Identify which cell holds the provided text, then report its [x, y] central coordinate. 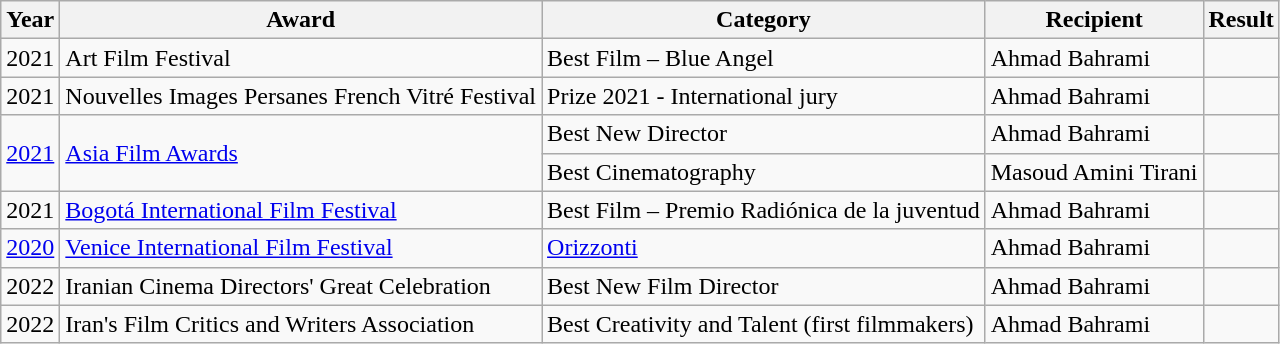
Nouvelles Images Persanes French Vitré Festival [301, 96]
Result [1241, 20]
Best Film – Premio Radiónica de la juventud [764, 210]
Venice International Film Festival [301, 248]
Iran's Film Critics and Writers Association [301, 324]
Iranian Cinema Directors' Great Celebration [301, 286]
Best Film – Blue Angel [764, 58]
Category [764, 20]
Bogotá International Film Festival [301, 210]
Art Film Festival [301, 58]
Prize 2021 - International jury [764, 96]
Asia Film Awards [301, 153]
Orizzonti [764, 248]
Award [301, 20]
Best New Director [764, 134]
Recipient [1094, 20]
2020 [30, 248]
Best New Film Director [764, 286]
Masoud Amini Tirani [1094, 172]
Best Creativity and Talent (first filmmakers) [764, 324]
Year [30, 20]
Best Cinematography [764, 172]
